Detect which cell encompasses the target text, then output its [X, Y] center coordinate. 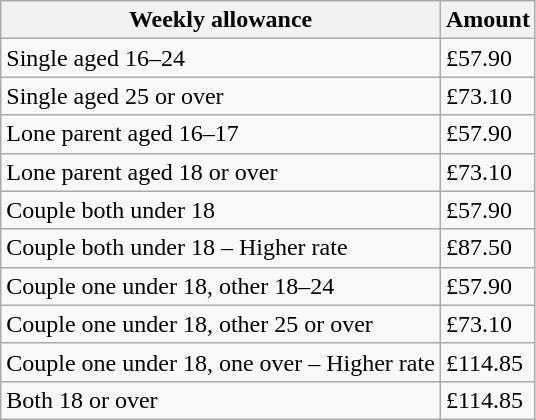
Lone parent aged 16–17 [221, 134]
Single aged 25 or over [221, 96]
Weekly allowance [221, 20]
Lone parent aged 18 or over [221, 172]
Couple one under 18, one over – Higher rate [221, 362]
Couple one under 18, other 18–24 [221, 286]
Single aged 16–24 [221, 58]
Couple both under 18 [221, 210]
£87.50 [488, 248]
Both 18 or over [221, 400]
Couple one under 18, other 25 or over [221, 324]
Amount [488, 20]
Couple both under 18 – Higher rate [221, 248]
